Capture the cell that displays the provided text and extract its (X, Y) central coordinate. 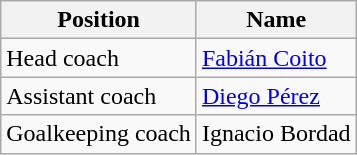
Assistant coach (99, 96)
Ignacio Bordad (276, 134)
Goalkeeping coach (99, 134)
Name (276, 20)
Position (99, 20)
Diego Pérez (276, 96)
Head coach (99, 58)
Fabián Coito (276, 58)
